Provide the (X, Y) coordinate of the cell's center where the given text is located.  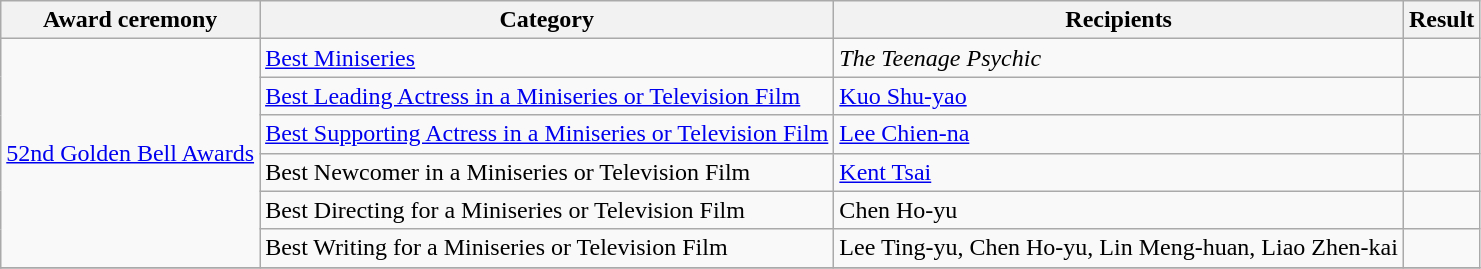
The Teenage Psychic (1119, 58)
Best Leading Actress in a Miniseries or Television Film (547, 96)
Kuo Shu-yao (1119, 96)
Lee Ting-yu, Chen Ho-yu, Lin Meng-huan, Liao Zhen-kai (1119, 248)
Result (1441, 20)
Best Supporting Actress in a Miniseries or Television Film (547, 134)
52nd Golden Bell Awards (130, 153)
Best Newcomer in a Miniseries or Television Film (547, 172)
Award ceremony (130, 20)
Best Miniseries (547, 58)
Best Directing for a Miniseries or Television Film (547, 210)
Recipients (1119, 20)
Chen Ho-yu (1119, 210)
Best Writing for a Miniseries or Television Film (547, 248)
Kent Tsai (1119, 172)
Lee Chien-na (1119, 134)
Category (547, 20)
